Capture the cell that displays the provided text and extract its (X, Y) central coordinate. 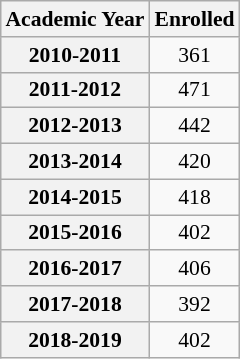
Enrolled (194, 19)
361 (194, 54)
Academic Year (74, 19)
418 (194, 197)
442 (194, 126)
420 (194, 161)
471 (194, 90)
2016-2017 (74, 268)
2011-2012 (74, 90)
2013-2014 (74, 161)
2015-2016 (74, 232)
406 (194, 268)
2018-2019 (74, 339)
2017-2018 (74, 304)
2014-2015 (74, 197)
2012-2013 (74, 126)
392 (194, 304)
2010-2011 (74, 54)
